From the cell containing the given text, extract its center point as (X, Y) coordinate. 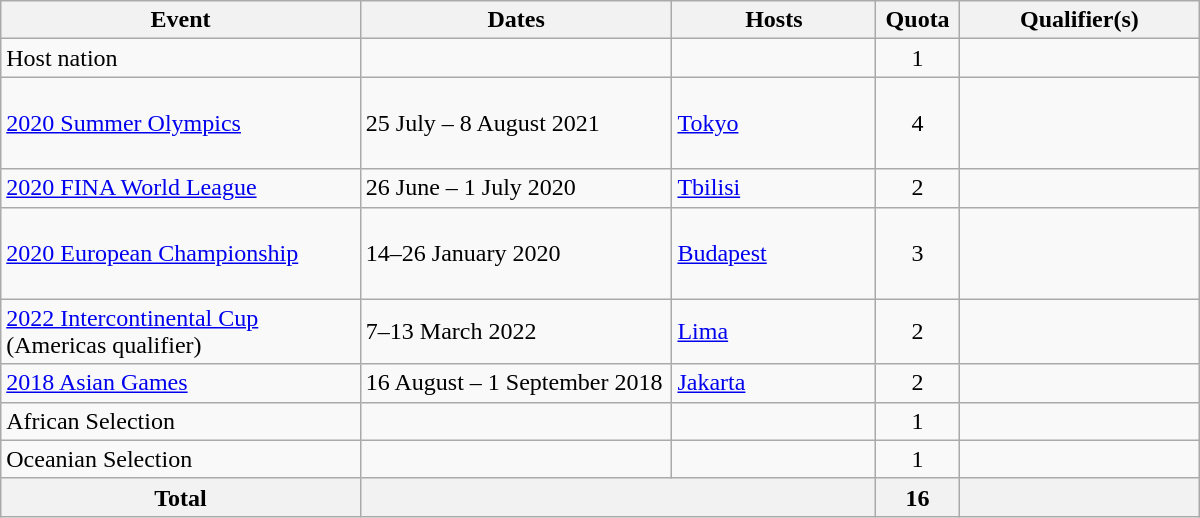
3 (918, 253)
Lima (774, 332)
Qualifier(s) (1080, 20)
Oceanian Selection (181, 459)
16 (918, 497)
26 June – 1 July 2020 (516, 188)
Hosts (774, 20)
14–26 January 2020 (516, 253)
Jakarta (774, 383)
Dates (516, 20)
2018 Asian Games (181, 383)
Host nation (181, 58)
25 July – 8 August 2021 (516, 123)
2020 FINA World League (181, 188)
Event (181, 20)
Tbilisi (774, 188)
2022 Intercontinental Cup(Americas qualifier) (181, 332)
16 August – 1 September 2018 (516, 383)
2020 Summer Olympics (181, 123)
African Selection (181, 421)
7–13 March 2022 (516, 332)
2020 European Championship (181, 253)
Quota (918, 20)
Total (181, 497)
4 (918, 123)
Tokyo (774, 123)
Budapest (774, 253)
